Locate the cell with the specified text and output its [x, y] center coordinate. 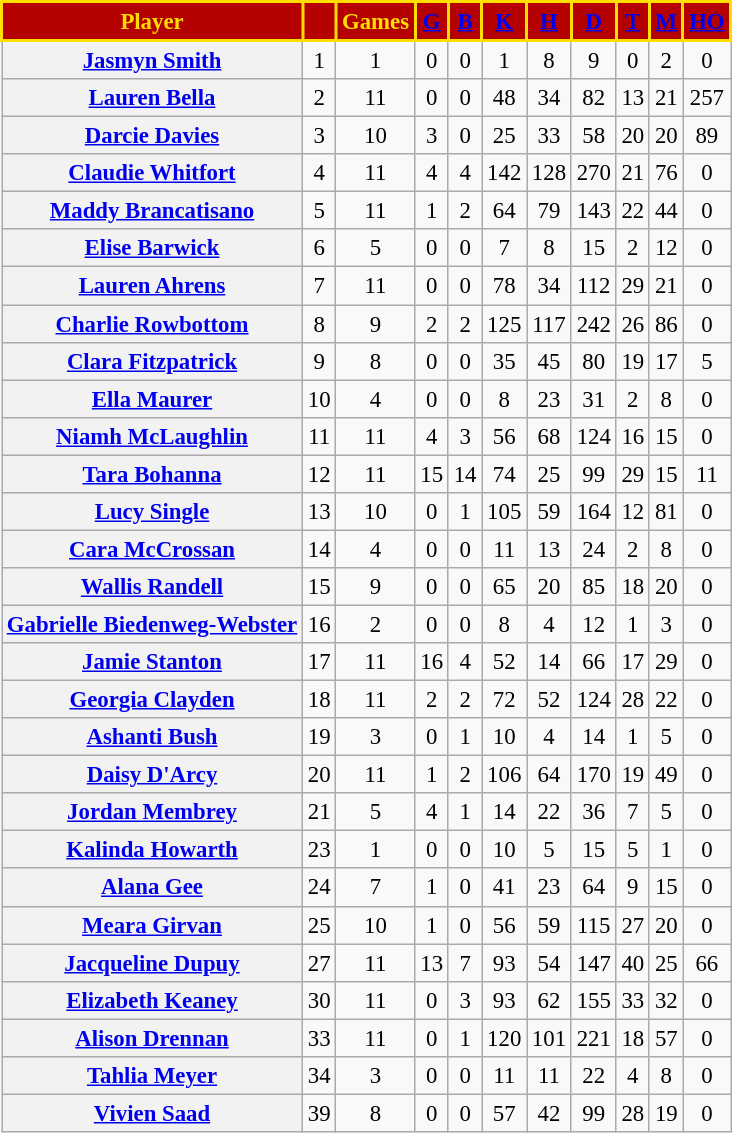
58 [594, 136]
30 [320, 1000]
42 [550, 1113]
Daisy D'Arcy [152, 775]
Elise Barwick [152, 249]
Georgia Clayden [152, 700]
31 [594, 399]
40 [632, 963]
120 [504, 1038]
Ella Maurer [152, 399]
Clara Fitzpatrick [152, 361]
Lauren Ahrens [152, 286]
147 [594, 963]
54 [550, 963]
Charlie Rowbottom [152, 324]
80 [594, 361]
78 [504, 286]
Gabrielle Biedenweg-Webster [152, 624]
Claudie Whitfort [152, 173]
85 [594, 587]
Lucy Single [152, 512]
81 [666, 512]
74 [504, 474]
48 [504, 98]
101 [550, 1038]
Elizabeth Keaney [152, 1000]
44 [666, 211]
Vivien Saad [152, 1113]
Meara Girvan [152, 925]
35 [504, 361]
26 [632, 324]
117 [550, 324]
Games [376, 22]
Jordan Membrey [152, 812]
Maddy Brancatisano [152, 211]
62 [550, 1000]
68 [550, 436]
257 [707, 98]
41 [504, 888]
155 [594, 1000]
82 [594, 98]
Kalinda Howarth [152, 850]
242 [594, 324]
Ashanti Bush [152, 737]
Lauren Bella [152, 98]
36 [594, 812]
Jasmyn Smith [152, 60]
Wallis Randell [152, 587]
125 [504, 324]
B [464, 22]
32 [666, 1000]
164 [594, 512]
45 [550, 361]
HO [707, 22]
Alison Drennan [152, 1038]
106 [504, 775]
Jacqueline Dupuy [152, 963]
H [550, 22]
Darcie Davies [152, 136]
142 [504, 173]
76 [666, 173]
72 [504, 700]
Cara McCrossan [152, 549]
T [632, 22]
270 [594, 173]
K [504, 22]
D [594, 22]
115 [594, 925]
Tara Bohanna [152, 474]
39 [320, 1113]
143 [594, 211]
170 [594, 775]
128 [550, 173]
49 [666, 775]
112 [594, 286]
Tahlia Meyer [152, 1076]
65 [504, 587]
Niamh McLaughlin [152, 436]
86 [666, 324]
Jamie Stanton [152, 662]
105 [504, 512]
79 [550, 211]
Alana Gee [152, 888]
Player [152, 22]
6 [320, 249]
M [666, 22]
221 [594, 1038]
G [432, 22]
89 [707, 136]
